From the cell containing the given text, extract its center point as [X, Y] coordinate. 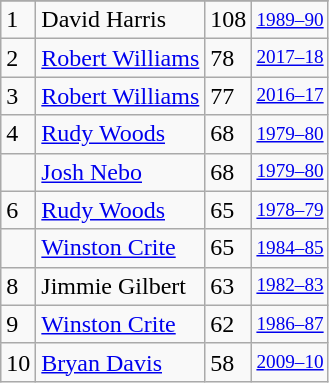
4 [18, 134]
Jimmie Gilbert [120, 286]
David Harris [120, 20]
77 [228, 96]
2017–18 [290, 58]
108 [228, 20]
9 [18, 324]
58 [228, 362]
2016–17 [290, 96]
63 [228, 286]
8 [18, 286]
Josh Nebo [120, 172]
2009–10 [290, 362]
1982–83 [290, 286]
1986–87 [290, 324]
78 [228, 58]
1984–85 [290, 248]
62 [228, 324]
1978–79 [290, 210]
1 [18, 20]
Bryan Davis [120, 362]
1989–90 [290, 20]
3 [18, 96]
6 [18, 210]
2 [18, 58]
10 [18, 362]
